Identify which cell holds the provided text, then report its (X, Y) central coordinate. 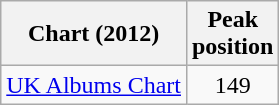
Chart (2012) (94, 34)
Peakposition (232, 34)
UK Albums Chart (94, 85)
149 (232, 85)
